Extract the (X, Y) coordinate from the center of the cell holding the provided text.  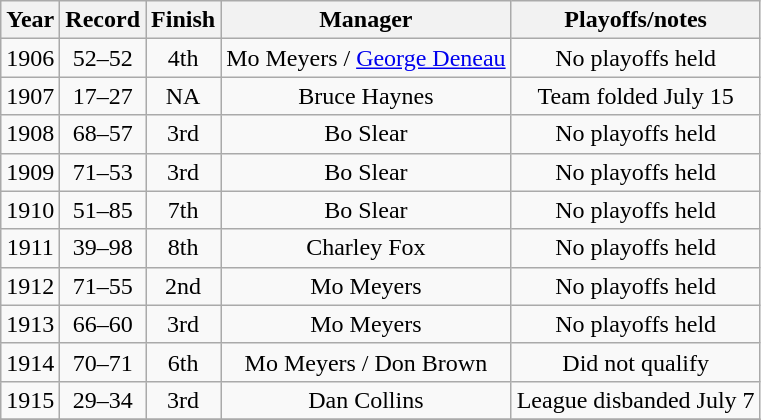
Team folded July 15 (636, 96)
1915 (30, 400)
71–55 (103, 286)
NA (184, 96)
Finish (184, 20)
52–52 (103, 58)
Did not qualify (636, 362)
Playoffs/notes (636, 20)
1913 (30, 324)
1906 (30, 58)
Record (103, 20)
1912 (30, 286)
70–71 (103, 362)
Manager (366, 20)
71–53 (103, 172)
17–27 (103, 96)
1910 (30, 210)
Bruce Haynes (366, 96)
Charley Fox (366, 248)
7th (184, 210)
Dan Collins (366, 400)
League disbanded July 7 (636, 400)
Mo Meyers / George Deneau (366, 58)
39–98 (103, 248)
1908 (30, 134)
68–57 (103, 134)
1914 (30, 362)
6th (184, 362)
4th (184, 58)
Year (30, 20)
51–85 (103, 210)
1911 (30, 248)
2nd (184, 286)
29–34 (103, 400)
8th (184, 248)
66–60 (103, 324)
Mo Meyers / Don Brown (366, 362)
1907 (30, 96)
1909 (30, 172)
